Return [X, Y] of the center of cell containing provided text 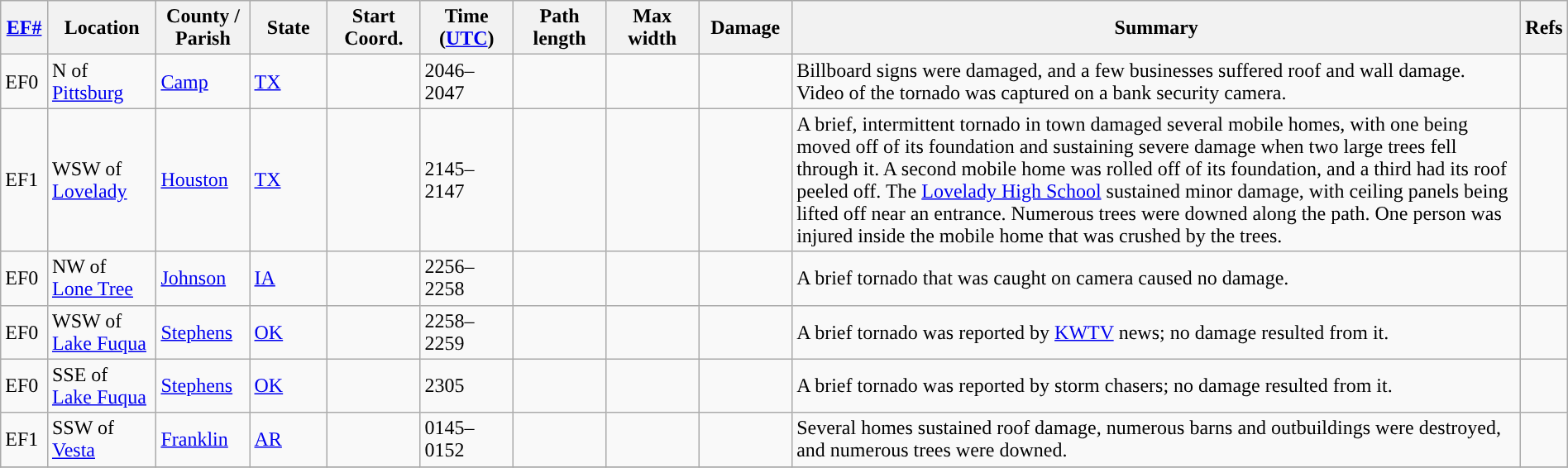
WSW of Lake Fuqua [101, 332]
Refs [1544, 28]
A brief tornado was reported by storm chasers; no damage resulted from it. [1156, 385]
County / Parish [203, 28]
Summary [1156, 28]
A brief tornado that was caught on camera caused no damage. [1156, 278]
SSW of Vesta [101, 440]
WSW of Lovelady [101, 180]
Time (UTC) [466, 28]
NW of Lone Tree [101, 278]
N of Pittsburg [101, 81]
State [289, 28]
Location [101, 28]
Damage [746, 28]
IA [289, 278]
2258–2259 [466, 332]
SSE of Lake Fuqua [101, 385]
2046–2047 [466, 81]
2305 [466, 385]
Billboard signs were damaged, and a few businesses suffered roof and wall damage. Video of the tornado was captured on a bank security camera. [1156, 81]
Several homes sustained roof damage, numerous barns and outbuildings were destroyed, and numerous trees were downed. [1156, 440]
2145–2147 [466, 180]
AR [289, 440]
Houston [203, 180]
Johnson [203, 278]
2256–2258 [466, 278]
Camp [203, 81]
Franklin [203, 440]
Start Coord. [374, 28]
EF# [25, 28]
A brief tornado was reported by KWTV news; no damage resulted from it. [1156, 332]
Max width [653, 28]
Path length [559, 28]
0145–0152 [466, 440]
